Capture the cell that displays the provided text and extract its [X, Y] central coordinate. 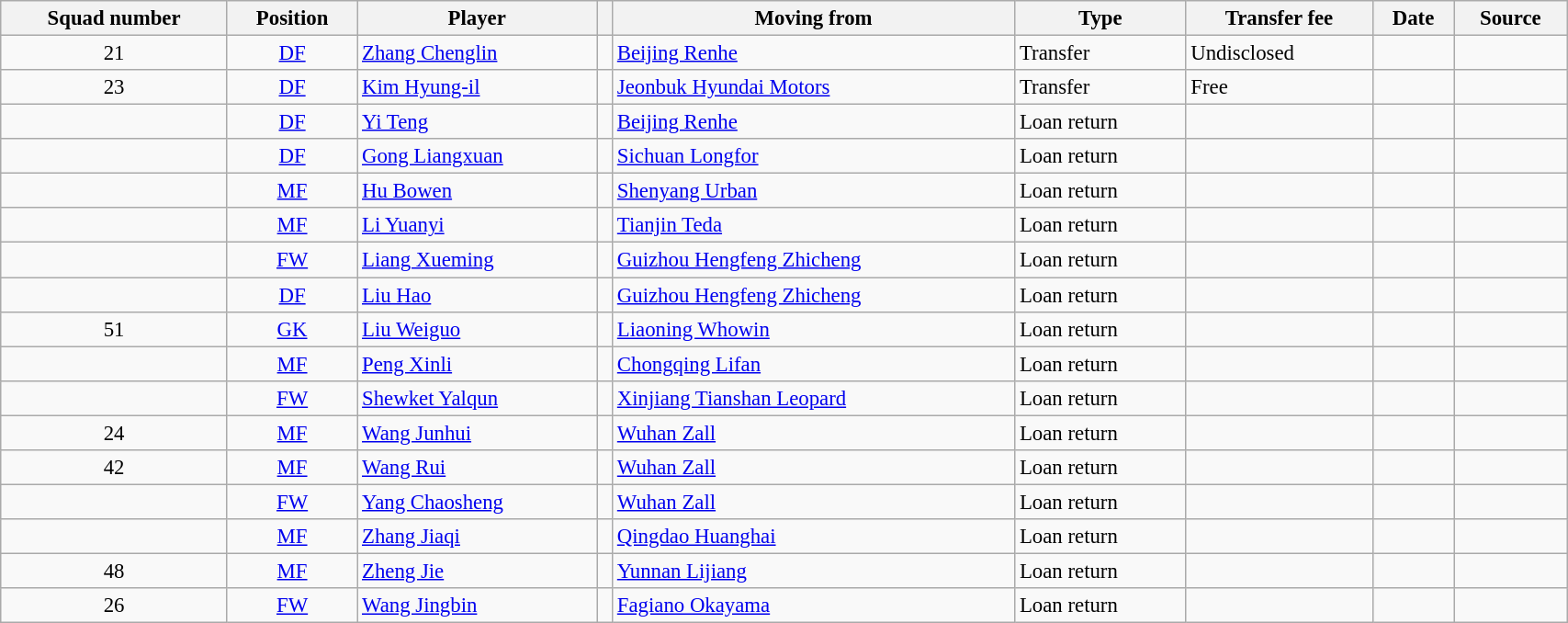
Date [1413, 18]
Zhang Jiaqi [478, 537]
Liaoning Whowin [814, 329]
Wang Junhui [478, 433]
Chongqing Lifan [814, 364]
26 [114, 606]
Moving from [814, 18]
Gong Liangxuan [478, 156]
Fagiano Okayama [814, 606]
Yang Chaosheng [478, 502]
Peng Xinli [478, 364]
42 [114, 468]
Player [478, 18]
Jeonbuk Hyundai Motors [814, 87]
Transfer fee [1279, 18]
Shenyang Urban [814, 191]
21 [114, 53]
Kim Hyung-il [478, 87]
Squad number [114, 18]
48 [114, 571]
Shewket Yalqun [478, 398]
23 [114, 87]
Wang Rui [478, 468]
Position [292, 18]
24 [114, 433]
Qingdao Huanghai [814, 537]
Undisclosed [1279, 53]
GK [292, 329]
Yunnan Lijiang [814, 571]
Hu Bowen [478, 191]
Zhang Chenglin [478, 53]
Liu Weiguo [478, 329]
Liang Xueming [478, 260]
51 [114, 329]
Zheng Jie [478, 571]
Source [1510, 18]
Yi Teng [478, 122]
Xinjiang Tianshan Leopard [814, 398]
Sichuan Longfor [814, 156]
Tianjin Teda [814, 225]
Free [1279, 87]
Liu Hao [478, 295]
Li Yuanyi [478, 225]
Wang Jingbin [478, 606]
Type [1100, 18]
